Extract the [X, Y] coordinate from the center of the cell holding the provided text.  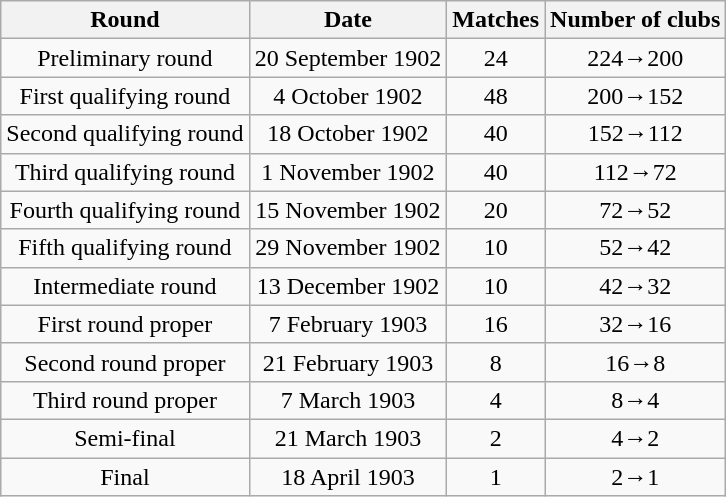
7 February 1903 [348, 324]
72→52 [636, 210]
224→200 [636, 58]
112→72 [636, 172]
Semi-final [125, 438]
Date [348, 20]
18 October 1902 [348, 134]
4 October 1902 [348, 96]
Number of clubs [636, 20]
52→42 [636, 248]
First round proper [125, 324]
200→152 [636, 96]
7 March 1903 [348, 400]
48 [496, 96]
Second qualifying round [125, 134]
8→4 [636, 400]
First qualifying round [125, 96]
4→2 [636, 438]
13 December 1902 [348, 286]
Third round proper [125, 400]
29 November 1902 [348, 248]
Round [125, 20]
24 [496, 58]
4 [496, 400]
2 [496, 438]
42→32 [636, 286]
15 November 1902 [348, 210]
20 [496, 210]
Second round proper [125, 362]
Fifth qualifying round [125, 248]
1 November 1902 [348, 172]
Third qualifying round [125, 172]
Intermediate round [125, 286]
20 September 1902 [348, 58]
18 April 1903 [348, 477]
Final [125, 477]
32→16 [636, 324]
21 March 1903 [348, 438]
152→112 [636, 134]
16 [496, 324]
16→8 [636, 362]
21 February 1903 [348, 362]
Matches [496, 20]
Preliminary round [125, 58]
Fourth qualifying round [125, 210]
2→1 [636, 477]
1 [496, 477]
8 [496, 362]
